Locate the cell with the specified text and output its [X, Y] center coordinate. 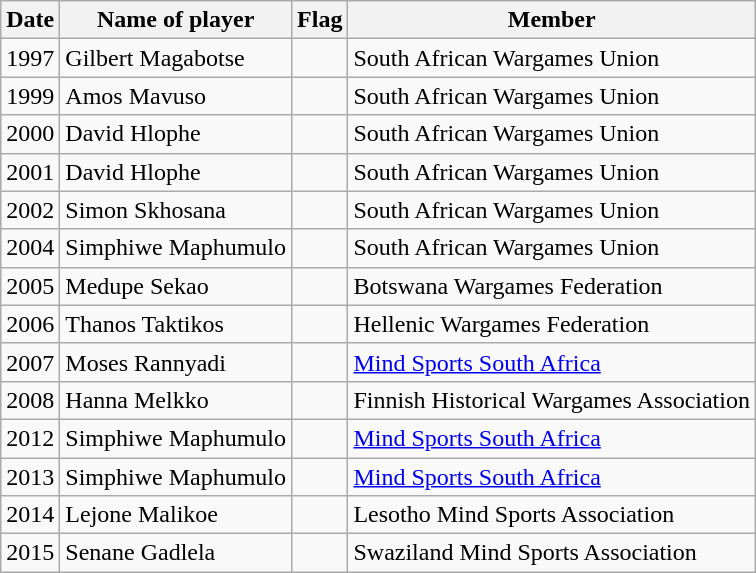
Thanos Taktikos [176, 324]
Senane Gadlela [176, 553]
2007 [30, 362]
Moses Rannyadi [176, 362]
Swaziland Mind Sports Association [552, 553]
2000 [30, 134]
2014 [30, 515]
Lesotho Mind Sports Association [552, 515]
Date [30, 20]
1997 [30, 58]
Hellenic Wargames Federation [552, 324]
2015 [30, 553]
Medupe Sekao [176, 286]
2012 [30, 438]
2002 [30, 210]
2004 [30, 248]
Lejone Malikoe [176, 515]
Hanna Melkko [176, 400]
1999 [30, 96]
Flag [320, 20]
Amos Mavuso [176, 96]
Gilbert Magabotse [176, 58]
2008 [30, 400]
2001 [30, 172]
Name of player [176, 20]
Finnish Historical Wargames Association [552, 400]
Simon Skhosana [176, 210]
2006 [30, 324]
Botswana Wargames Federation [552, 286]
2013 [30, 477]
Member [552, 20]
2005 [30, 286]
